Locate the cell with the specified text and output its [x, y] center coordinate. 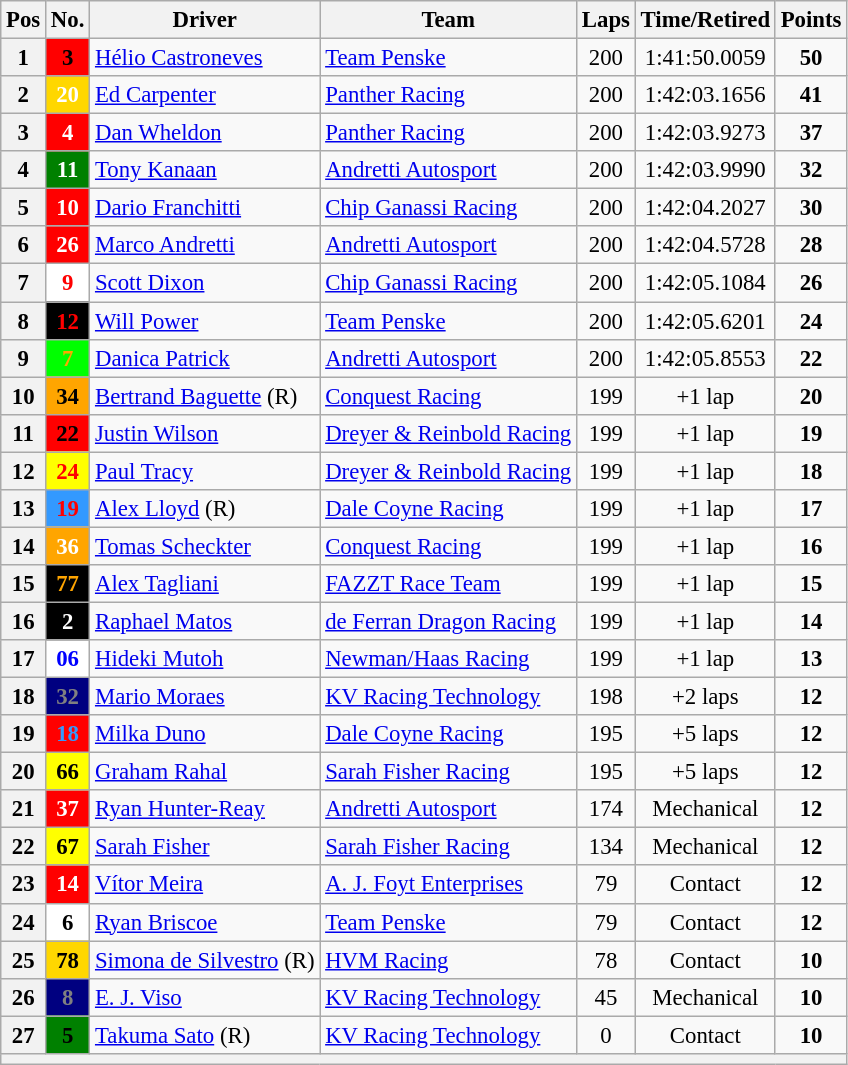
Will Power [205, 321]
1:41:50.0059 [705, 58]
Scott Dixon [205, 283]
Mario Moraes [205, 697]
1:42:05.6201 [705, 321]
Dario Franchitti [205, 208]
30 [810, 208]
25 [24, 960]
Points [810, 20]
1:42:03.1656 [705, 95]
1:42:03.9273 [705, 133]
Vítor Meira [205, 885]
Takuma Sato (R) [205, 1035]
50 [810, 58]
Ed Carpenter [205, 95]
1:42:03.9990 [705, 170]
Simona de Silvestro (R) [205, 960]
Bertrand Baguette (R) [205, 396]
77 [68, 584]
A. J. Foyt Enterprises [448, 885]
21 [24, 809]
134 [606, 847]
1:42:05.8553 [705, 358]
Graham Rahal [205, 772]
de Ferran Dragon Racing [448, 621]
1:42:05.1084 [705, 283]
HVM Racing [448, 960]
0 [606, 1035]
Tomas Scheckter [205, 546]
Dan Wheldon [205, 133]
Hélio Castroneves [205, 58]
Laps [606, 20]
174 [606, 809]
66 [68, 772]
Paul Tracy [205, 471]
06 [68, 659]
67 [68, 847]
Justin Wilson [205, 433]
1:42:04.5728 [705, 245]
Tony Kanaan [205, 170]
Ryan Briscoe [205, 922]
23 [24, 885]
Marco Andretti [205, 245]
Milka Duno [205, 734]
1 [24, 58]
Alex Lloyd (R) [205, 509]
E. J. Viso [205, 997]
41 [810, 95]
No. [68, 20]
Time/Retired [705, 20]
Raphael Matos [205, 621]
198 [606, 697]
45 [606, 997]
27 [24, 1035]
Danica Patrick [205, 358]
FAZZT Race Team [448, 584]
Ryan Hunter-Reay [205, 809]
Newman/Haas Racing [448, 659]
Sarah Fisher [205, 847]
Driver [205, 20]
34 [68, 396]
Alex Tagliani [205, 584]
+2 laps [705, 697]
28 [810, 245]
Hideki Mutoh [205, 659]
1:42:04.2027 [705, 208]
Team [448, 20]
36 [68, 546]
Pos [24, 20]
